Identify which cell holds the provided text, then report its [x, y] central coordinate. 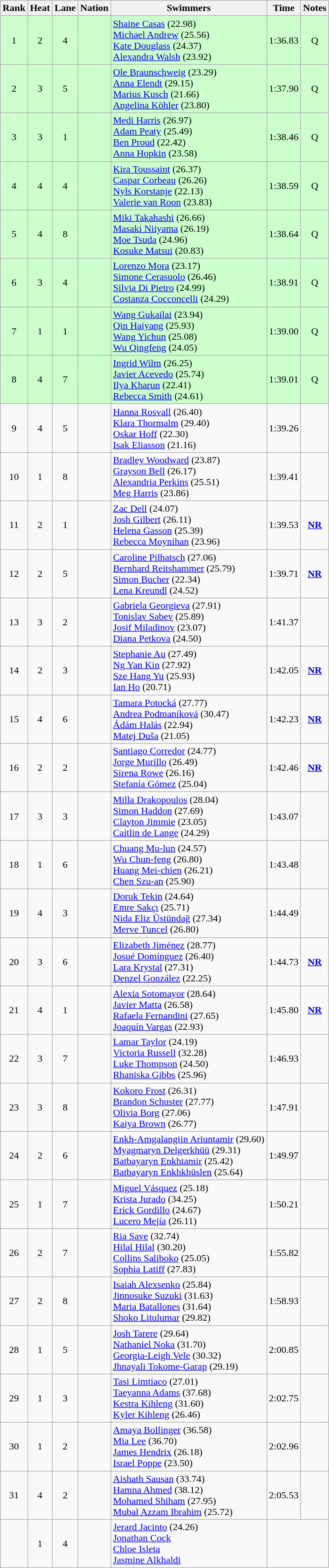
Heat [40, 8]
9 [14, 428]
Aishath Sausan (33.74)Hamna Ahmed (38.12)Mohamed Shiham (27.95)Mubal Azzam Ibrahim (25.72) [189, 1495]
Shaine Casas (22.98)Michael Andrew (25.56)Kate Douglass (24.37)Alexandra Walsh (23.92) [189, 40]
11 [14, 525]
29 [14, 1398]
1:39.01 [284, 380]
2:02.96 [284, 1447]
15 [14, 719]
24 [14, 1155]
19 [14, 913]
20 [14, 961]
2:00.85 [284, 1350]
Tasi Limtiaco (27.01)Taeyanna Adams (37.68)Kestra Kihleng (31.60)Kyler Kihleng (26.46) [189, 1398]
1:44.73 [284, 961]
Miguel Vásquez (25.18)Krista Jurado (34.25)Erick Gordillo (24.67)Lucero Mejía (26.11) [189, 1204]
1:55.82 [284, 1252]
Josh Tarere (29.64)Nathaniel Noka (31.70)Georgia-Leigh Vele (30.32)Jhnayali Tokome-Garap (29.19) [189, 1350]
22 [14, 1058]
Enkh-Amgalangiin Ariuntamir (29.60)Myagmaryn Delgerkhüü (29.31)Batbayaryn Enkhtamir (25.42)Batbayaryn Enkhkhüslen (25.64) [189, 1155]
1:43.48 [284, 864]
1:44.49 [284, 913]
1:58.93 [284, 1301]
1:39.41 [284, 477]
1:36.83 [284, 40]
1:38.59 [284, 186]
1:45.80 [284, 1010]
Bradley Woodward (23.87)Grayson Bell (26.17)Alexandria Perkins (25.51)Meg Harris (23.86) [189, 477]
Notes [315, 8]
Tamara Potocká (27.77)Andrea Podmaníková (30.47)Ádám Halás (22.94)Matej Duša (21.05) [189, 719]
13 [14, 622]
26 [14, 1252]
Nation [94, 8]
Isaiah Alexsenko (25.84)Jinnosuke Suzuki (31.63)Maria Batallones (31.64)Shoko Litulumar (29.82) [189, 1301]
1:37.90 [284, 89]
1:42.05 [284, 671]
1:38.46 [284, 137]
Kira Toussaint (26.37)Caspar Corbeau (26.26)Nyls Korstanje (22.13)Valerie van Roon (23.83) [189, 186]
1:50.21 [284, 1204]
Lane [65, 8]
Jerard Jacinto (24.26)Jonathan CockChloe IsletaJasmine Alkhaldi [189, 1544]
1:42.46 [284, 768]
16 [14, 768]
14 [14, 671]
1:39.26 [284, 428]
Medi Harris (26.97)Adam Peaty (25.49)Ben Proud (22.42)Anna Hopkin (23.58) [189, 137]
Ingrid Wilm (26.25)Javier Acevedo (25.74)Ilya Kharun (22.41)Rebecca Smith (24.61) [189, 380]
Swimmers [189, 8]
27 [14, 1301]
21 [14, 1010]
Miki Takahashi (26.66)Masaki Niiyama (26.19)Moe Tsuda (24.96)Kosuke Matsui (20.83) [189, 234]
1:39.53 [284, 525]
Hanna Rosvall (26.40)Klara Thormalm (29.40)Oskar Hoff (22.30)Isak Eliasson (21.16) [189, 428]
Caroline Pilhatsch (27.06)Bernhard Reitshammer (25.79)Simon Bucher (22.34)Lena Kreundl (24.52) [189, 574]
30 [14, 1447]
1:42.23 [284, 719]
1:46.93 [284, 1058]
Elizabeth Jiménez (28.77)Josué Domínguez (26.40)Lara Krystal (27.31)Denzel González (22.25) [189, 961]
Rank [14, 8]
Ole Braunschweig (23.29)Anna Elendt (29.15)Marius Kusch (21.66)Angelina Köhler (23.80) [189, 89]
18 [14, 864]
Kokoro Frost (26.31)Brandon Schuster (27.77)Olivia Borg (27.06)Kaiya Brown (26.77) [189, 1107]
1:41.37 [284, 622]
Alexia Sotomayor (28.64)Javier Matta (26.58)Rafaela Fernandini (27.65)Joaquín Vargas (22.93) [189, 1010]
Lorenzo Mora (23.17)Simone Cerasuolo (26.46)Silvia Di Pietro (24.99)Costanza Cocconcelli (24.29) [189, 283]
28 [14, 1350]
Doruk Tekin (24.64)Emre Sakçı (25.71)Nida Eliz Üstündağ (27.34)Merve Tuncel (26.80) [189, 913]
1:43.07 [284, 816]
Milla Drakopoulos (28.04)Simon Haddon (27.69)Clayton Jimmie (23.05)Caitlin de Lange (24.29) [189, 816]
Gabriela Georgieva (27.91)Tonislav Sabev (25.89)Josif Miladinov (23.07)Diana Petkova (24.50) [189, 622]
1:39.00 [284, 331]
Time [284, 8]
Stephanie Au (27.49)Ng Yan Kin (27.92)Sze Hang Yu (25.93)Ian Ho (20.71) [189, 671]
Wang Gukailai (23.94)Qin Haiyang (25.93)Wang Yichun (25.08)Wu Qingfeng (24.05) [189, 331]
10 [14, 477]
1:49.97 [284, 1155]
12 [14, 574]
31 [14, 1495]
1:38.64 [284, 234]
2:05.53 [284, 1495]
Zac Dell (24.07)Josh Gilbert (26.11)Helena Gasson (25.39)Rebecca Moynihan (23.96) [189, 525]
25 [14, 1204]
1:47.91 [284, 1107]
Amaya Bollinger (36.58)Mia Lee (36.70)James Hendrix (26.18)Israel Poppe (23.50) [189, 1447]
Lamar Taylor (24.19)Victoria Russell (32.28)Luke Thompson (24.50)Rhaniska Gibbs (25.96) [189, 1058]
23 [14, 1107]
Ria Save (32.74)Hilal Hilal (30.20)Collins Saliboko (25.05)Sophia Latiff (27.83) [189, 1252]
17 [14, 816]
Chuang Mu-lun (24.57)Wu Chun-feng (26.80)Huang Mei-chien (26.21)Chen Szu-an (25.90) [189, 864]
1:39.71 [284, 574]
1:38.91 [284, 283]
2:02.75 [284, 1398]
Santiago Corredor (24.77)Jorge Murillo (26.49)Sirena Rowe (26.16)Stefanía Gómez (25.04) [189, 768]
